For the text-containing cell, return its midpoint in [X, Y] coordinate format. 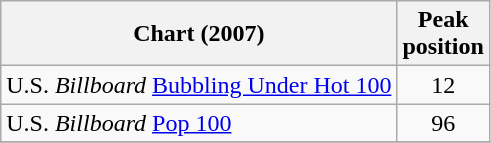
12 [443, 85]
Chart (2007) [199, 34]
U.S. Billboard Pop 100 [199, 123]
U.S. Billboard Bubbling Under Hot 100 [199, 85]
96 [443, 123]
Peakposition [443, 34]
